Determine the [X, Y] coordinate at the center of the cell enclosing the given text.  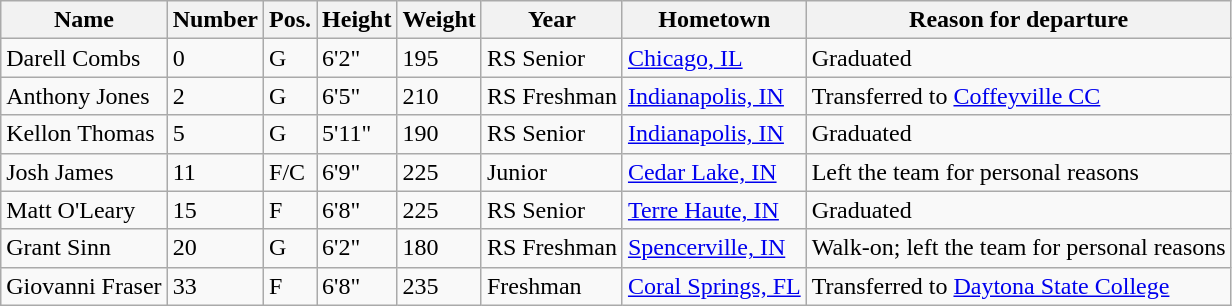
235 [439, 286]
6'5" [357, 96]
20 [215, 248]
Hometown [714, 20]
6'9" [357, 172]
F/C [290, 172]
Junior [552, 172]
Weight [439, 20]
2 [215, 96]
Year [552, 20]
Darell Combs [84, 58]
210 [439, 96]
Cedar Lake, IN [714, 172]
Transferred to Daytona State College [1018, 286]
0 [215, 58]
Spencerville, IN [714, 248]
Terre Haute, IN [714, 210]
Coral Springs, FL [714, 286]
Reason for departure [1018, 20]
180 [439, 248]
Kellon Thomas [84, 134]
5'11" [357, 134]
Pos. [290, 20]
11 [215, 172]
33 [215, 286]
Matt O'Leary [84, 210]
Anthony Jones [84, 96]
Josh James [84, 172]
Grant Sinn [84, 248]
Transferred to Coffeyville CC [1018, 96]
Chicago, IL [714, 58]
Giovanni Fraser [84, 286]
195 [439, 58]
Left the team for personal reasons [1018, 172]
Height [357, 20]
190 [439, 134]
Number [215, 20]
Name [84, 20]
Freshman [552, 286]
15 [215, 210]
Walk-on; left the team for personal reasons [1018, 248]
5 [215, 134]
